For the text-containing cell, return its midpoint in (X, Y) coordinate format. 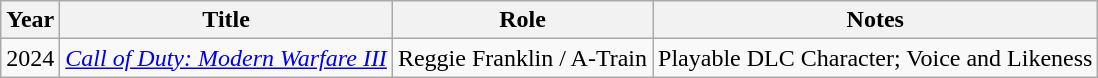
Role (522, 20)
Reggie Franklin / A-Train (522, 58)
Call of Duty: Modern Warfare III (226, 58)
Playable DLC Character; Voice and Likeness (876, 58)
Title (226, 20)
Notes (876, 20)
2024 (30, 58)
Year (30, 20)
